Capture the cell that displays the provided text and extract its [x, y] central coordinate. 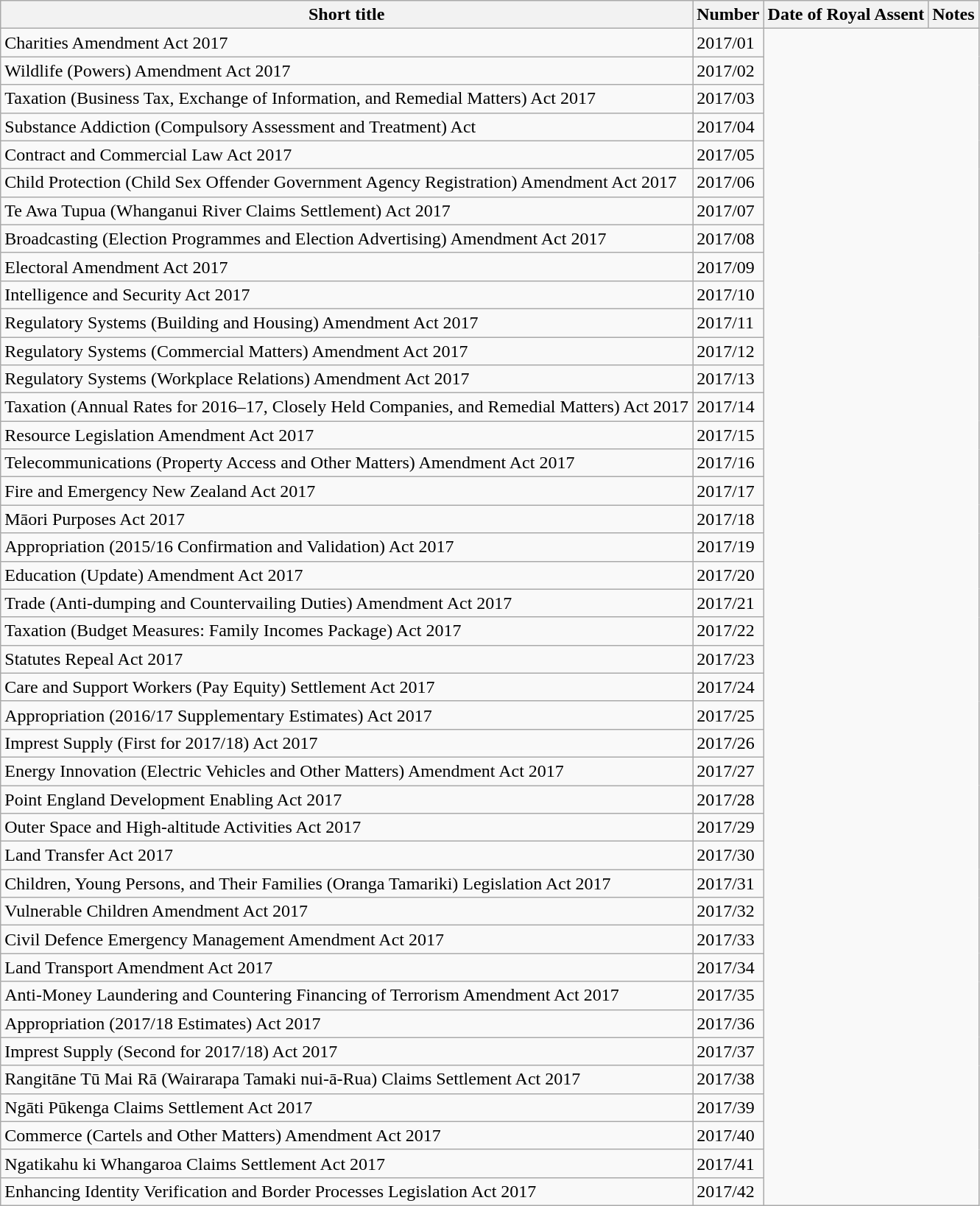
Contract and Commercial Law Act 2017 [347, 155]
2017/39 [728, 1107]
Land Transport Amendment Act 2017 [347, 967]
Number [728, 15]
Broadcasting (Election Programmes and Election Advertising) Amendment Act 2017 [347, 239]
Point England Development Enabling Act 2017 [347, 799]
Enhancing Identity Verification and Border Processes Legislation Act 2017 [347, 1191]
Rangitāne Tū Mai Rā (Wairarapa Tamaki nui-ā-Rua) Claims Settlement Act 2017 [347, 1079]
Regulatory Systems (Workplace Relations) Amendment Act 2017 [347, 379]
Electoral Amendment Act 2017 [347, 267]
Ngāti Pūkenga Claims Settlement Act 2017 [347, 1107]
2017/26 [728, 743]
2017/03 [728, 99]
Education (Update) Amendment Act 2017 [347, 575]
2017/36 [728, 1023]
2017/24 [728, 687]
Short title [347, 15]
Appropriation (2015/16 Confirmation and Validation) Act 2017 [347, 547]
Ngatikahu ki Whangaroa Claims Settlement Act 2017 [347, 1163]
Taxation (Annual Rates for 2016–17, Closely Held Companies, and Remedial Matters) Act 2017 [347, 407]
Intelligence and Security Act 2017 [347, 295]
Energy Innovation (Electric Vehicles and Other Matters) Amendment Act 2017 [347, 771]
2017/30 [728, 856]
2017/21 [728, 603]
2017/10 [728, 295]
2017/18 [728, 519]
2017/37 [728, 1051]
2017/38 [728, 1079]
Child Protection (Child Sex Offender Government Agency Registration) Amendment Act 2017 [347, 183]
Te Awa Tupua (Whanganui River Claims Settlement) Act 2017 [347, 211]
Taxation (Budget Measures: Family Incomes Package) Act 2017 [347, 631]
2017/07 [728, 211]
Vulnerable Children Amendment Act 2017 [347, 911]
2017/01 [728, 43]
Wildlife (Powers) Amendment Act 2017 [347, 71]
Outer Space and High-altitude Activities Act 2017 [347, 828]
Regulatory Systems (Building and Housing) Amendment Act 2017 [347, 322]
2017/32 [728, 911]
2017/17 [728, 491]
Telecommunications (Property Access and Other Matters) Amendment Act 2017 [347, 463]
Care and Support Workers (Pay Equity) Settlement Act 2017 [347, 687]
Civil Defence Emergency Management Amendment Act 2017 [347, 939]
2017/27 [728, 771]
2017/33 [728, 939]
Date of Royal Assent [846, 15]
2017/19 [728, 547]
Notes [953, 15]
2017/23 [728, 659]
2017/05 [728, 155]
2017/41 [728, 1163]
Trade (Anti-dumping and Countervailing Duties) Amendment Act 2017 [347, 603]
Imprest Supply (First for 2017/18) Act 2017 [347, 743]
2017/20 [728, 575]
2017/08 [728, 239]
2017/06 [728, 183]
2017/16 [728, 463]
2017/22 [728, 631]
Regulatory Systems (Commercial Matters) Amendment Act 2017 [347, 351]
2017/09 [728, 267]
Imprest Supply (Second for 2017/18) Act 2017 [347, 1051]
2017/25 [728, 715]
2017/34 [728, 967]
Māori Purposes Act 2017 [347, 519]
2017/42 [728, 1191]
2017/28 [728, 799]
Resource Legislation Amendment Act 2017 [347, 435]
2017/40 [728, 1135]
2017/15 [728, 435]
Children, Young Persons, and Their Families (Oranga Tamariki) Legislation Act 2017 [347, 884]
Fire and Emergency New Zealand Act 2017 [347, 491]
Appropriation (2017/18 Estimates) Act 2017 [347, 1023]
Land Transfer Act 2017 [347, 856]
Appropriation (2016/17 Supplementary Estimates) Act 2017 [347, 715]
Commerce (Cartels and Other Matters) Amendment Act 2017 [347, 1135]
Anti-Money Laundering and Countering Financing of Terrorism Amendment Act 2017 [347, 995]
2017/31 [728, 884]
Statutes Repeal Act 2017 [347, 659]
2017/12 [728, 351]
2017/13 [728, 379]
Taxation (Business Tax, Exchange of Information, and Remedial Matters) Act 2017 [347, 99]
2017/02 [728, 71]
2017/29 [728, 828]
Charities Amendment Act 2017 [347, 43]
2017/04 [728, 127]
Substance Addiction (Compulsory Assessment and Treatment) Act [347, 127]
2017/35 [728, 995]
2017/11 [728, 322]
2017/14 [728, 407]
